Return the (X, Y) coordinate for the center point of the cell that contains the specified text.  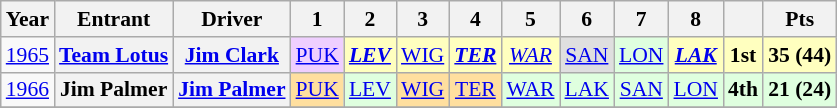
21 (24) (800, 90)
7 (641, 19)
1st (743, 55)
Jim Clark (232, 55)
8 (696, 19)
Team Lotus (114, 55)
Entrant (114, 19)
3 (422, 19)
Year (28, 19)
2 (370, 19)
1965 (28, 55)
1 (318, 19)
Pts (800, 19)
35 (44) (800, 55)
6 (587, 19)
Driver (232, 19)
4 (475, 19)
5 (530, 19)
4th (743, 90)
1966 (28, 90)
